Pinpoint the cell where the given text exists, returning its [X, Y] midpoint coordinate. 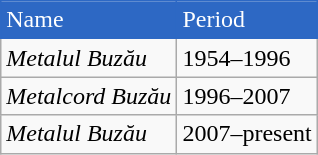
1996–2007 [247, 96]
Metalcord Buzău [89, 96]
1954–1996 [247, 58]
Name [89, 20]
Period [247, 20]
2007–present [247, 134]
